Return (X, Y) of the center of cell containing provided text 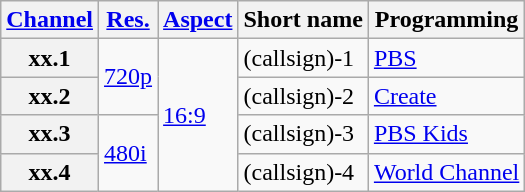
16:9 (198, 115)
xx.4 (50, 172)
Res. (128, 20)
Channel (50, 20)
480i (128, 153)
xx.2 (50, 96)
(callsign)-2 (303, 96)
xx.1 (50, 58)
Short name (303, 20)
xx.3 (50, 134)
PBS Kids (446, 134)
720p (128, 77)
Create (446, 96)
(callsign)-4 (303, 172)
Aspect (198, 20)
World Channel (446, 172)
Programming (446, 20)
(callsign)-3 (303, 134)
(callsign)-1 (303, 58)
PBS (446, 58)
